Search for the cell housing the specified text and yield its (x, y) center coordinate. 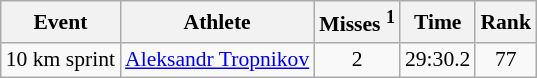
Time (438, 22)
Aleksandr Tropnikov (217, 60)
Event (60, 22)
10 km sprint (60, 60)
29:30.2 (438, 60)
77 (506, 60)
Rank (506, 22)
Misses 1 (357, 22)
2 (357, 60)
Athlete (217, 22)
